Detect which cell encompasses the target text, then output its (x, y) center coordinate. 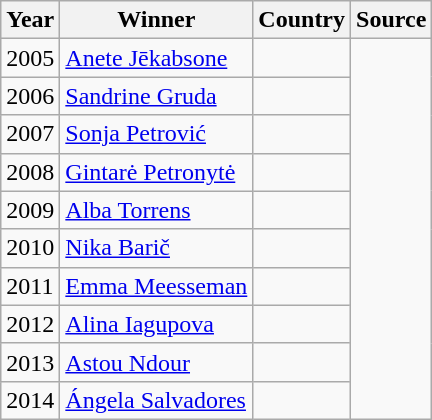
2009 (30, 210)
Nika Barič (156, 248)
2012 (30, 324)
2014 (30, 400)
2005 (30, 58)
2011 (30, 286)
Winner (156, 20)
2010 (30, 248)
2006 (30, 96)
Anete Jēkabsone (156, 58)
Sonja Petrović (156, 134)
Alba Torrens (156, 210)
2007 (30, 134)
Year (30, 20)
2013 (30, 362)
2008 (30, 172)
Emma Meesseman (156, 286)
Astou Ndour (156, 362)
Ángela Salvadores (156, 400)
Alina Iagupova (156, 324)
Sandrine Gruda (156, 96)
Gintarė Petronytė (156, 172)
Source (392, 20)
Country (302, 20)
